From the cell containing the given text, extract its center point as [X, Y] coordinate. 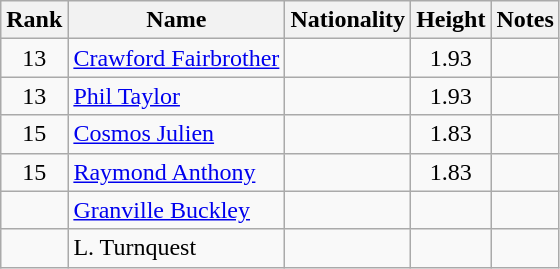
Cosmos Julien [176, 134]
Rank [34, 20]
Phil Taylor [176, 96]
Height [451, 20]
Granville Buckley [176, 210]
Notes [525, 20]
Nationality [348, 20]
Raymond Anthony [176, 172]
L. Turnquest [176, 248]
Crawford Fairbrother [176, 58]
Name [176, 20]
